Determine the [X, Y] coordinate at the center of the cell enclosing the given text.  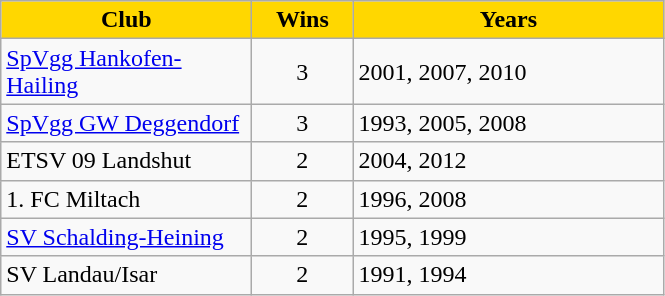
SpVgg GW Deggendorf [126, 123]
SpVgg Hankofen-Hailing [126, 72]
1993, 2005, 2008 [508, 123]
2001, 2007, 2010 [508, 72]
2004, 2012 [508, 161]
SV Schalding-Heining [126, 237]
1991, 1994 [508, 275]
SV Landau/Isar [126, 275]
Years [508, 20]
1. FC Miltach [126, 199]
1995, 1999 [508, 237]
Wins [302, 20]
ETSV 09 Landshut [126, 161]
1996, 2008 [508, 199]
Club [126, 20]
